Pinpoint the cell where the given text exists, returning its [X, Y] midpoint coordinate. 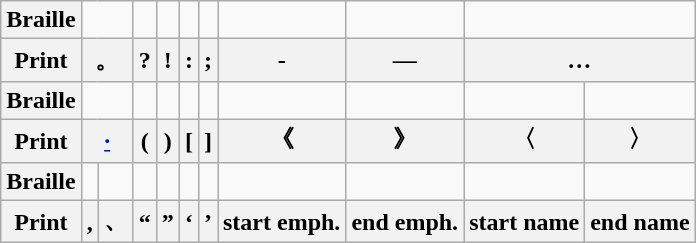
end emph. [405, 222]
、 [116, 222]
, [90, 222]
? [144, 60]
》 [405, 140]
- [282, 60]
[ [188, 140]
〉 [640, 140]
! [168, 60]
( [144, 140]
— [405, 60]
· [107, 140]
] [208, 140]
end name [640, 222]
: [188, 60]
) [168, 140]
’ [208, 222]
start name [524, 222]
… [580, 60]
〈 [524, 140]
“ [144, 222]
start emph. [282, 222]
” [168, 222]
; [208, 60]
《 [282, 140]
‘ [188, 222]
。 [107, 60]
